Find where the given text appears and provide that cell's center as (X, Y) coordinate. 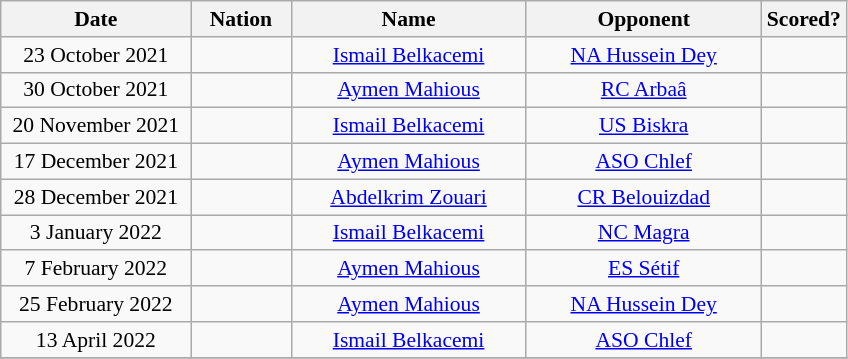
17 December 2021 (96, 162)
CR Belouizdad (644, 197)
23 October 2021 (96, 55)
3 January 2022 (96, 233)
Opponent (644, 19)
Abdelkrim Zouari (408, 197)
28 December 2021 (96, 197)
NC Magra (644, 233)
ES Sétif (644, 269)
25 February 2022 (96, 304)
30 October 2021 (96, 90)
Nation (241, 19)
Name (408, 19)
US Biskra (644, 126)
20 November 2021 (96, 126)
13 April 2022 (96, 340)
Scored? (804, 19)
7 February 2022 (96, 269)
Date (96, 19)
RC Arbaâ (644, 90)
